Determine the [x, y] coordinate at the center of the cell enclosing the given text.  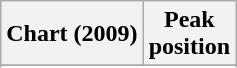
Chart (2009) [72, 34]
Peakposition [189, 34]
